Scan for the cell matching the given text and deliver its (X, Y) coordinate at center. 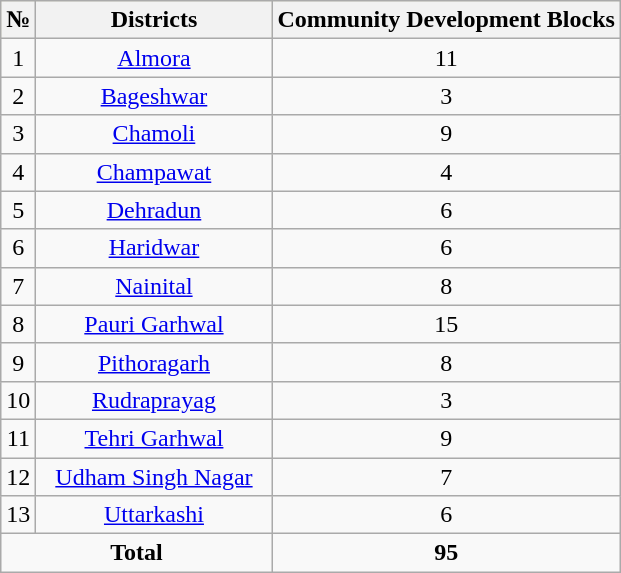
№ (18, 20)
Bageshwar (154, 96)
Rudraprayag (154, 400)
Udham Singh Nagar (154, 477)
Nainital (154, 286)
Total (136, 553)
1 (18, 58)
10 (18, 400)
Community Development Blocks (446, 20)
Dehradun (154, 210)
Tehri Garhwal (154, 438)
13 (18, 515)
Uttarkashi (154, 515)
Chamoli (154, 134)
Districts (154, 20)
12 (18, 477)
Pithoragarh (154, 362)
15 (446, 324)
Champawat (154, 172)
2 (18, 96)
5 (18, 210)
Pauri Garhwal (154, 324)
Almora (154, 58)
Haridwar (154, 248)
95 (446, 553)
